Find where the given text appears and provide that cell's center as [x, y] coordinate. 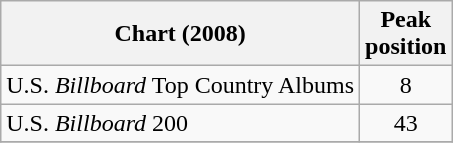
U.S. Billboard 200 [180, 123]
8 [406, 85]
Chart (2008) [180, 34]
Peakposition [406, 34]
43 [406, 123]
U.S. Billboard Top Country Albums [180, 85]
